Search for the cell housing the specified text and yield its (X, Y) center coordinate. 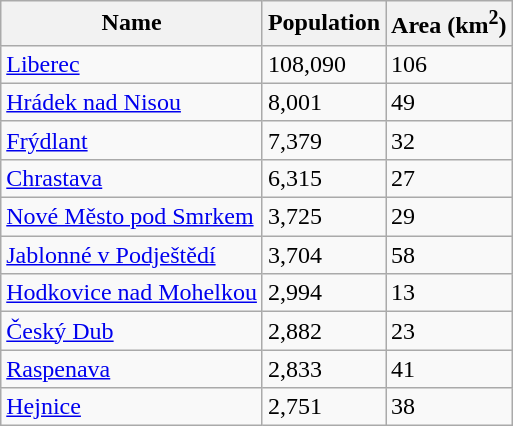
106 (450, 64)
Area (km2) (450, 24)
Liberec (132, 64)
32 (450, 140)
38 (450, 407)
8,001 (324, 102)
7,379 (324, 140)
58 (450, 255)
3,725 (324, 217)
2,751 (324, 407)
2,882 (324, 331)
Name (132, 24)
Český Dub (132, 331)
Jablonné v Podještědí (132, 255)
3,704 (324, 255)
13 (450, 293)
Hejnice (132, 407)
23 (450, 331)
49 (450, 102)
2,994 (324, 293)
Nové Město pod Smrkem (132, 217)
6,315 (324, 178)
Hrádek nad Nisou (132, 102)
Hodkovice nad Mohelkou (132, 293)
Frýdlant (132, 140)
Chrastava (132, 178)
Population (324, 24)
2,833 (324, 369)
41 (450, 369)
29 (450, 217)
Raspenava (132, 369)
27 (450, 178)
108,090 (324, 64)
